For the text-containing cell, return its midpoint in (x, y) coordinate format. 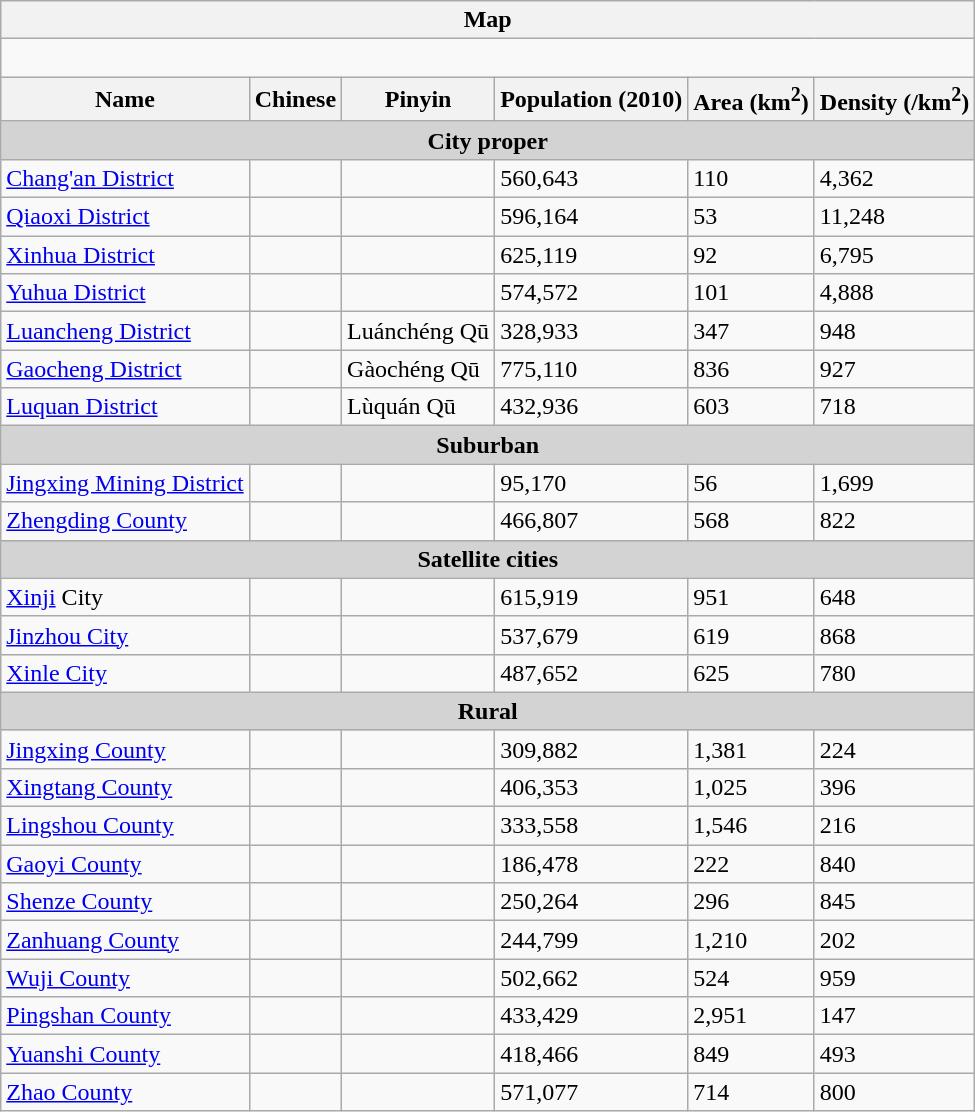
625,119 (592, 255)
Luquan District (125, 407)
1,546 (752, 826)
296 (752, 902)
775,110 (592, 369)
4,362 (894, 178)
333,558 (592, 826)
186,478 (592, 864)
432,936 (592, 407)
Gàochéng Qū (418, 369)
56 (752, 483)
596,164 (592, 217)
1,210 (752, 940)
568 (752, 521)
Xinji City (125, 597)
Area (km2) (752, 100)
524 (752, 978)
714 (752, 1092)
2,951 (752, 1016)
Yuhua District (125, 293)
224 (894, 749)
1,025 (752, 787)
Rural (488, 711)
487,652 (592, 673)
328,933 (592, 331)
571,077 (592, 1092)
Chang'an District (125, 178)
Zhao County (125, 1092)
Gaocheng District (125, 369)
836 (752, 369)
625 (752, 673)
560,643 (592, 178)
Chinese (295, 100)
11,248 (894, 217)
Jingxing County (125, 749)
1,699 (894, 483)
101 (752, 293)
Satellite cities (488, 559)
396 (894, 787)
222 (752, 864)
Density (/km2) (894, 100)
Yuanshi County (125, 1054)
Wuji County (125, 978)
603 (752, 407)
Luánchéng Qū (418, 331)
309,882 (592, 749)
Qiaoxi District (125, 217)
537,679 (592, 635)
Map (488, 20)
Name (125, 100)
City proper (488, 140)
418,466 (592, 1054)
948 (894, 331)
95,170 (592, 483)
493 (894, 1054)
Jingxing Mining District (125, 483)
53 (752, 217)
Xingtang County (125, 787)
216 (894, 826)
347 (752, 331)
4,888 (894, 293)
Xinhua District (125, 255)
Lingshou County (125, 826)
Zanhuang County (125, 940)
Suburban (488, 445)
951 (752, 597)
780 (894, 673)
250,264 (592, 902)
Lùquán Qū (418, 407)
Population (2010) (592, 100)
502,662 (592, 978)
Gaoyi County (125, 864)
800 (894, 1092)
Xinle City (125, 673)
244,799 (592, 940)
Jinzhou City (125, 635)
648 (894, 597)
Shenze County (125, 902)
466,807 (592, 521)
147 (894, 1016)
Luancheng District (125, 331)
845 (894, 902)
Zhengding County (125, 521)
202 (894, 940)
840 (894, 864)
433,429 (592, 1016)
406,353 (592, 787)
619 (752, 635)
Pinyin (418, 100)
927 (894, 369)
6,795 (894, 255)
959 (894, 978)
718 (894, 407)
110 (752, 178)
615,919 (592, 597)
868 (894, 635)
822 (894, 521)
574,572 (592, 293)
1,381 (752, 749)
Pingshan County (125, 1016)
849 (752, 1054)
92 (752, 255)
